Find where the given text appears and provide that cell's center as [X, Y] coordinate. 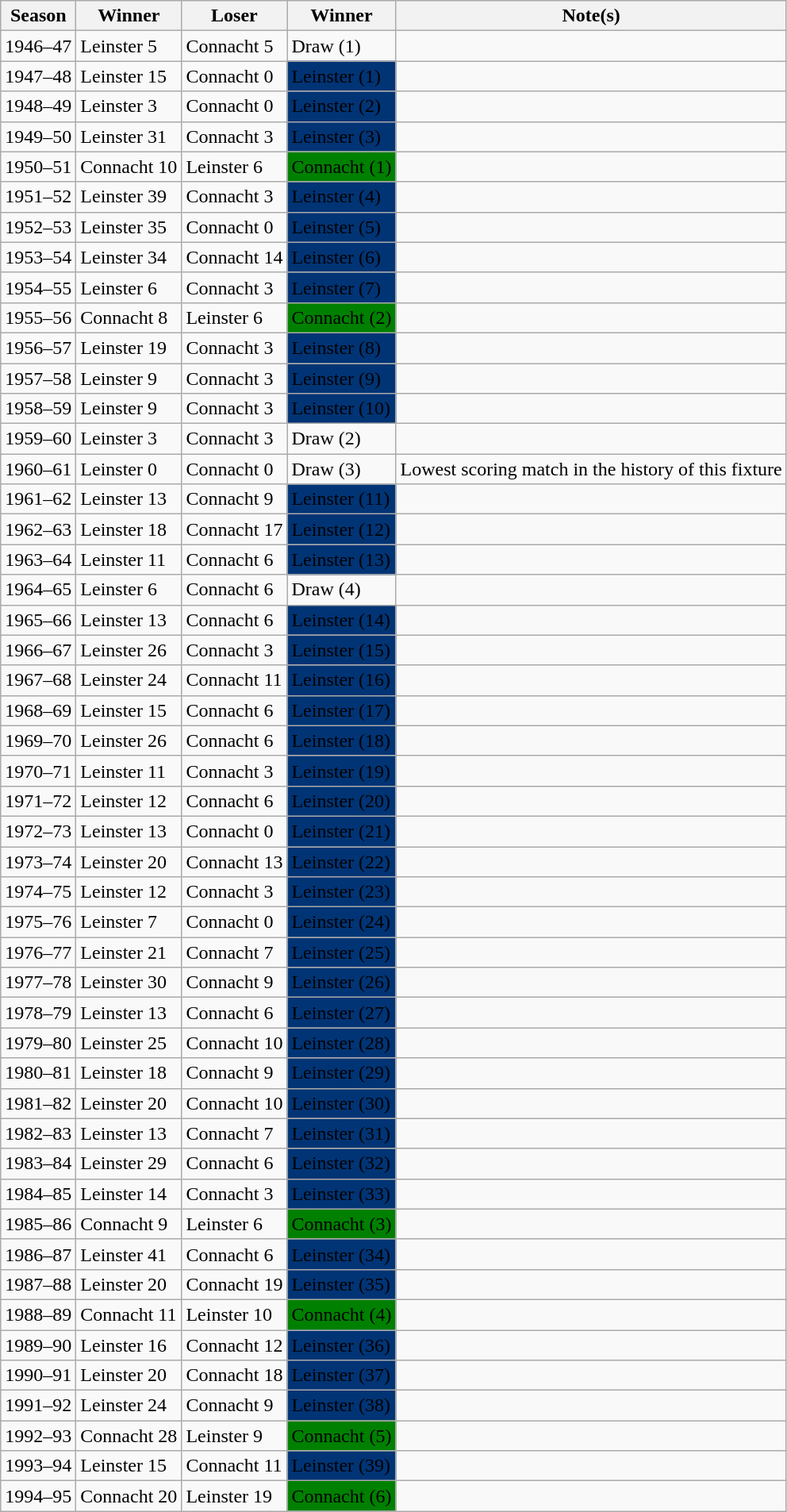
Leinster (36) [341, 1345]
1954–55 [38, 287]
Draw (2) [341, 439]
Leinster (16) [341, 680]
Leinster 30 [129, 983]
Leinster (28) [341, 1043]
Leinster (23) [341, 892]
Connacht 14 [235, 257]
1964–65 [38, 590]
Connacht 28 [129, 1436]
Leinster (1) [341, 76]
Connacht 20 [129, 1496]
Leinster (25) [341, 952]
1953–54 [38, 257]
1970–71 [38, 771]
1969–70 [38, 741]
1956–57 [38, 348]
Draw (4) [341, 590]
1962–63 [38, 529]
Connacht 8 [129, 317]
1981–82 [38, 1103]
Leinster (3) [341, 137]
Leinster (33) [341, 1194]
1986–87 [38, 1254]
1990–91 [38, 1375]
Leinster 10 [235, 1314]
Connacht 19 [235, 1284]
Note(s) [591, 16]
Leinster (30) [341, 1103]
Leinster (13) [341, 560]
Connacht (5) [341, 1436]
1980–81 [38, 1073]
Leinster (22) [341, 861]
Leinster 35 [129, 227]
Connacht (6) [341, 1496]
Leinster (2) [341, 106]
Leinster (24) [341, 922]
Leinster 16 [129, 1345]
Leinster 14 [129, 1194]
1975–76 [38, 922]
Season [38, 16]
Connacht (2) [341, 317]
Leinster (11) [341, 499]
Leinster (29) [341, 1073]
Leinster (37) [341, 1375]
Leinster 25 [129, 1043]
Leinster 39 [129, 197]
1984–85 [38, 1194]
1957–58 [38, 379]
Leinster (18) [341, 741]
1963–64 [38, 560]
1965–66 [38, 620]
Leinster (12) [341, 529]
Leinster (38) [341, 1406]
Draw (1) [341, 46]
1966–67 [38, 650]
Leinster 7 [129, 922]
Leinster (20) [341, 801]
1951–52 [38, 197]
Connacht 13 [235, 861]
Leinster (27) [341, 1013]
1948–49 [38, 106]
Leinster (35) [341, 1284]
1976–77 [38, 952]
1973–74 [38, 861]
Leinster (7) [341, 287]
1987–88 [38, 1284]
1950–51 [38, 167]
1992–93 [38, 1436]
Connacht 17 [235, 529]
Leinster (6) [341, 257]
Leinster (26) [341, 983]
1967–68 [38, 680]
1947–48 [38, 76]
Leinster 41 [129, 1254]
1960–61 [38, 469]
Connacht 5 [235, 46]
1971–72 [38, 801]
Connacht (4) [341, 1314]
1988–89 [38, 1314]
1977–78 [38, 983]
Leinster (4) [341, 197]
1993–94 [38, 1466]
1982–83 [38, 1133]
1961–62 [38, 499]
Leinster 21 [129, 952]
1946–47 [38, 46]
Leinster (5) [341, 227]
Loser [235, 16]
Connacht 12 [235, 1345]
Lowest scoring match in the history of this fixture [591, 469]
Leinster 5 [129, 46]
Leinster (17) [341, 710]
1994–95 [38, 1496]
1978–79 [38, 1013]
1983–84 [38, 1164]
1968–69 [38, 710]
Leinster 34 [129, 257]
Connacht (3) [341, 1224]
Leinster (14) [341, 620]
Connacht (1) [341, 167]
Leinster (8) [341, 348]
Leinster (15) [341, 650]
1972–73 [38, 831]
1959–60 [38, 439]
1989–90 [38, 1345]
1958–59 [38, 409]
Draw (3) [341, 469]
Leinster (10) [341, 409]
Leinster 0 [129, 469]
Leinster (21) [341, 831]
Connacht 18 [235, 1375]
Leinster (32) [341, 1164]
Leinster (34) [341, 1254]
Leinster (19) [341, 771]
Leinster (9) [341, 379]
1952–53 [38, 227]
1985–86 [38, 1224]
1955–56 [38, 317]
1979–80 [38, 1043]
Leinster (31) [341, 1133]
Leinster 29 [129, 1164]
Leinster 31 [129, 137]
1974–75 [38, 892]
1991–92 [38, 1406]
Leinster (39) [341, 1466]
1949–50 [38, 137]
